Find where the given text appears and provide that cell's center as (x, y) coordinate. 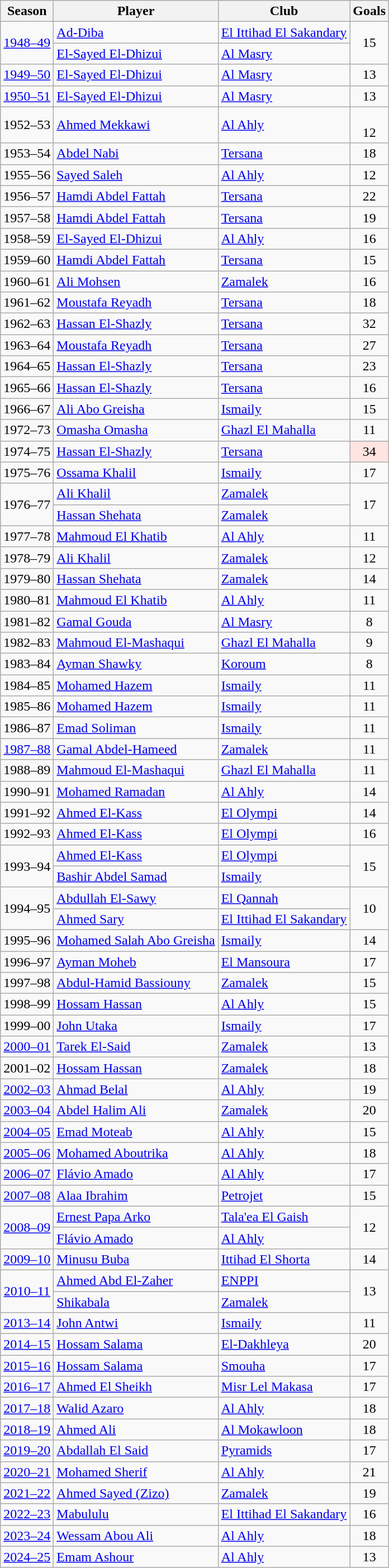
1959–60 (27, 260)
Ayman Shawky (136, 664)
Ad-Diba (136, 32)
1987–88 (27, 749)
Smouha (284, 1366)
Mohamed Ramadan (136, 792)
Petrojet (284, 1195)
1983–84 (27, 664)
Al Mokawloon (284, 1429)
2020–21 (27, 1472)
1993–94 (27, 866)
Tarek El-Said (136, 1047)
Ali Mohsen (136, 281)
El-Dakhleya (284, 1345)
1991–92 (27, 813)
1964–65 (27, 366)
2000–01 (27, 1047)
34 (369, 451)
Walid Azaro (136, 1408)
Ossama Khalil (136, 473)
Shikabala (136, 1302)
1996–97 (27, 961)
1977–78 (27, 536)
1980–81 (27, 600)
2008–09 (27, 1227)
Emad Moteab (136, 1132)
1981–82 (27, 622)
Ahmed Sayed (Zizo) (136, 1493)
1958–59 (27, 239)
Omasha Omasha (136, 430)
2022–23 (27, 1514)
Ahmed Mekkawi (136, 125)
2021–22 (27, 1493)
Misr Lel Makasa (284, 1387)
1979–80 (27, 579)
Ali Abo Greisha (136, 409)
Abdul-Hamid Bassiouny (136, 983)
El Qannah (284, 898)
Emam Ashour (136, 1557)
1984–85 (27, 685)
1962–63 (27, 324)
2013–14 (27, 1323)
Sayed Saleh (136, 175)
Abdel Nabi (136, 154)
2004–05 (27, 1132)
1985–86 (27, 707)
1982–83 (27, 643)
1994–95 (27, 908)
2019–20 (27, 1451)
2007–08 (27, 1195)
1952–53 (27, 125)
Abdel Halim Ali (136, 1111)
Mabululu (136, 1514)
Ittihad El Shorta (284, 1259)
2005–06 (27, 1153)
1999–00 (27, 1026)
1949–50 (27, 75)
Minusu Buba (136, 1259)
Ahmed Abd El-Zaher (136, 1280)
1975–76 (27, 473)
Season (27, 11)
2018–19 (27, 1429)
Ahmed El Sheikh (136, 1387)
2010–11 (27, 1291)
1972–73 (27, 430)
1953–54 (27, 154)
ENPPI (284, 1280)
1988–89 (27, 770)
1966–67 (27, 409)
1990–91 (27, 792)
John Antwi (136, 1323)
1948–49 (27, 43)
32 (369, 324)
21 (369, 1472)
23 (369, 366)
Tala'ea El Gaish (284, 1217)
2016–17 (27, 1387)
Gamal Abdel-Hameed (136, 749)
Alaa Ibrahim (136, 1195)
1955–56 (27, 175)
Mohamed Salah Abo Greisha (136, 940)
2017–18 (27, 1408)
2009–10 (27, 1259)
2003–04 (27, 1111)
27 (369, 345)
Goals (369, 11)
2006–07 (27, 1174)
2014–15 (27, 1345)
Abdallah El Said (136, 1451)
Ahmed Ali (136, 1429)
Gamal Gouda (136, 622)
1974–75 (27, 451)
1976–77 (27, 504)
Bashir Abdel Samad (136, 876)
John Utaka (136, 1026)
Mohamed Sherif (136, 1472)
2015–16 (27, 1366)
2024–25 (27, 1557)
Emad Soliman (136, 728)
9 (369, 643)
1992–93 (27, 834)
Player (136, 11)
1957–58 (27, 217)
2001–02 (27, 1068)
Pyramids (284, 1451)
1965–66 (27, 388)
Ahmed Sary (136, 919)
Club (284, 11)
1998–99 (27, 1004)
Ernest Papa Arko (136, 1217)
Abdullah El-Sawy (136, 898)
Koroum (284, 664)
2002–03 (27, 1089)
1986–87 (27, 728)
Ayman Moheb (136, 961)
Ahmad Belal (136, 1089)
1960–61 (27, 281)
Mohamed Aboutrika (136, 1153)
Wessam Abou Ali (136, 1536)
1961–62 (27, 303)
22 (369, 196)
10 (369, 908)
1950–51 (27, 96)
1995–96 (27, 940)
1978–79 (27, 557)
1997–98 (27, 983)
1963–64 (27, 345)
2023–24 (27, 1536)
El Mansoura (284, 961)
1956–57 (27, 196)
